Output the (x, y) coordinate of the center of the cell containing the given text.  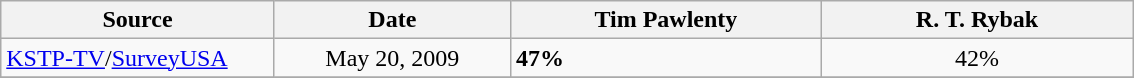
Tim Pawlenty (666, 20)
47% (666, 58)
May 20, 2009 (392, 58)
R. T. Rybak (976, 20)
KSTP-TV/SurveyUSA (138, 58)
42% (976, 58)
Date (392, 20)
Source (138, 20)
